Return the (X, Y) coordinate for the center point of the cell that contains the specified text.  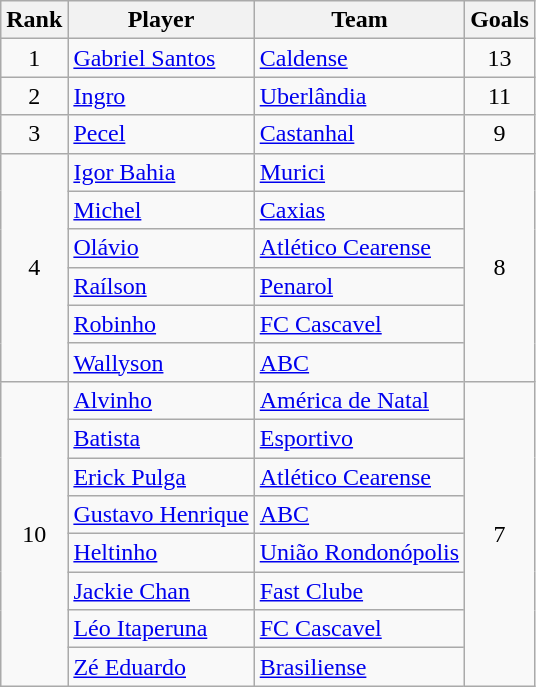
Goals (500, 20)
Penarol (359, 286)
Castanhal (359, 134)
Robinho (161, 324)
8 (500, 267)
Team (359, 20)
Murici (359, 172)
Alvinho (161, 400)
4 (34, 267)
Batista (161, 438)
Brasiliense (359, 667)
13 (500, 58)
2 (34, 96)
7 (500, 533)
América de Natal (359, 400)
Esportivo (359, 438)
Olávio (161, 248)
Jackie Chan (161, 591)
Fast Clube (359, 591)
1 (34, 58)
10 (34, 533)
Igor Bahia (161, 172)
Heltinho (161, 553)
11 (500, 96)
Ingro (161, 96)
Michel (161, 210)
Wallyson (161, 362)
3 (34, 134)
Rank (34, 20)
União Rondonópolis (359, 553)
Raílson (161, 286)
9 (500, 134)
Caxias (359, 210)
Pecel (161, 134)
Uberlândia (359, 96)
Zé Eduardo (161, 667)
Léo Itaperuna (161, 629)
Erick Pulga (161, 477)
Gabriel Santos (161, 58)
Caldense (359, 58)
Player (161, 20)
Gustavo Henrique (161, 515)
